Locate the cell with the specified text and output its [X, Y] center coordinate. 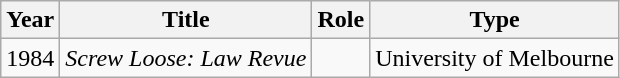
Title [186, 20]
University of Melbourne [495, 58]
Year [30, 20]
1984 [30, 58]
Type [495, 20]
Screw Loose: Law Revue [186, 58]
Role [341, 20]
